Search for the cell housing the specified text and yield its (X, Y) center coordinate. 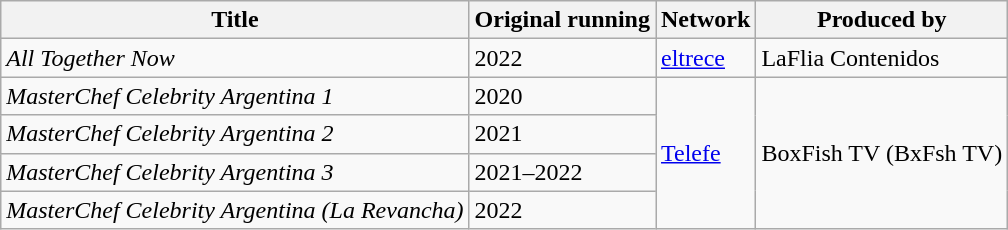
Produced by (882, 20)
2021 (562, 134)
Telefe (706, 153)
2020 (562, 96)
Original running (562, 20)
MasterChef Celebrity Argentina 1 (235, 96)
2021–2022 (562, 172)
MasterChef Celebrity Argentina 2 (235, 134)
All Together Now (235, 58)
Network (706, 20)
LaFlia Contenidos (882, 58)
Title (235, 20)
MasterChef Celebrity Argentina 3 (235, 172)
MasterChef Celebrity Argentina (La Revancha) (235, 210)
eltrece (706, 58)
BoxFish TV (BxFsh TV) (882, 153)
